Return [X, Y] of the center of cell containing provided text 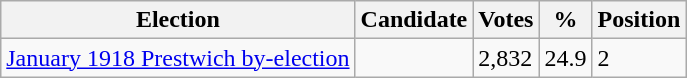
Candidate [414, 20]
2 [639, 58]
24.9 [566, 58]
Election [178, 20]
Votes [506, 20]
2,832 [506, 58]
% [566, 20]
January 1918 Prestwich by-election [178, 58]
Position [639, 20]
